Output the (X, Y) coordinate of the center of the cell containing the given text.  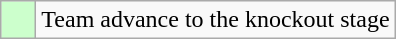
Team advance to the knockout stage (216, 20)
